Search for the cell housing the specified text and yield its (x, y) center coordinate. 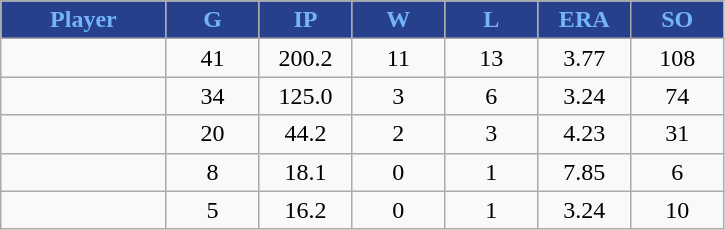
44.2 (306, 134)
18.1 (306, 172)
Player (84, 20)
20 (212, 134)
31 (678, 134)
200.2 (306, 58)
74 (678, 96)
41 (212, 58)
11 (398, 58)
IP (306, 20)
10 (678, 210)
125.0 (306, 96)
L (492, 20)
SO (678, 20)
13 (492, 58)
8 (212, 172)
108 (678, 58)
ERA (584, 20)
34 (212, 96)
5 (212, 210)
7.85 (584, 172)
3.77 (584, 58)
G (212, 20)
4.23 (584, 134)
W (398, 20)
2 (398, 134)
16.2 (306, 210)
